Search for the cell housing the specified text and yield its (x, y) center coordinate. 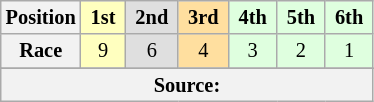
4 (203, 51)
1 (349, 51)
2 (301, 51)
6th (349, 17)
6 (152, 51)
3 (253, 51)
3rd (203, 17)
Race (41, 51)
1st (104, 17)
5th (301, 17)
Source: (187, 85)
Position (41, 17)
4th (253, 17)
9 (104, 51)
2nd (152, 17)
